For the text-containing cell, return its midpoint in (x, y) coordinate format. 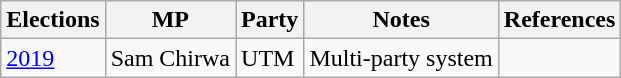
Sam Chirwa (170, 58)
MP (170, 20)
Multi-party system (401, 58)
Elections (53, 20)
2019 (53, 58)
UTM (270, 58)
References (560, 20)
Notes (401, 20)
Party (270, 20)
